Scan for the cell matching the given text and deliver its (x, y) coordinate at center. 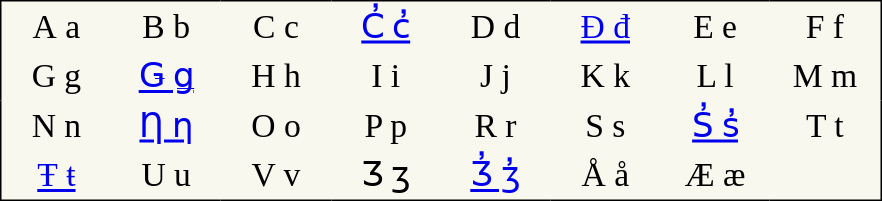
V v (276, 175)
Ʒ̓ ʒ̓ (496, 175)
H h (276, 76)
Æ æ (715, 175)
E e (715, 26)
M m (826, 76)
I i (386, 76)
Đ đ (605, 26)
D d (496, 26)
U u (166, 175)
T t (826, 125)
O o (276, 125)
S̓ s̓ (715, 125)
J j (496, 76)
L l (715, 76)
Ʒ ʒ (386, 175)
N n (56, 125)
B b (166, 26)
K k (605, 76)
Ƞ ƞ (166, 125)
А а (56, 26)
Å å (605, 175)
Ŧ ŧ (56, 175)
Ǥ ǥ (166, 76)
P p (386, 125)
G g (56, 76)
F f (826, 26)
C c (276, 26)
C̓ c̓ (386, 26)
S s (605, 125)
R r (496, 125)
